Return the (x, y) coordinate for the center point of the cell that contains the specified text.  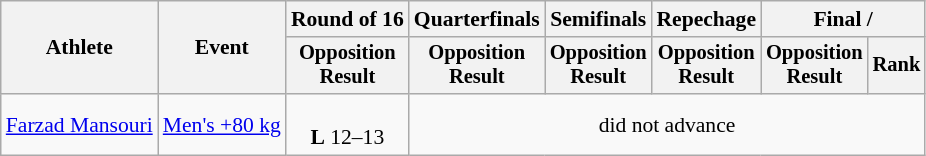
Round of 16 (348, 19)
Semifinals (598, 19)
Farzad Mansouri (80, 124)
Repechage (706, 19)
Final / (843, 19)
L 12–13 (348, 124)
Rank (897, 66)
Event (222, 48)
Quarterfinals (477, 19)
Men's +80 kg (222, 124)
did not advance (667, 124)
Athlete (80, 48)
